Output the [X, Y] coordinate of the center of the cell containing the given text.  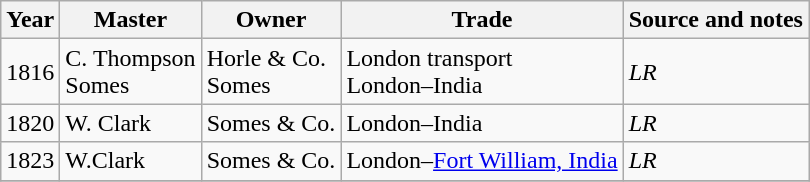
Horle & Co.Somes [271, 72]
London–India [482, 123]
C. ThompsonSomes [130, 72]
Source and notes [716, 20]
W.Clark [130, 161]
London–Fort William, India [482, 161]
Year [30, 20]
1820 [30, 123]
Master [130, 20]
1823 [30, 161]
London transport London–India [482, 72]
W. Clark [130, 123]
Owner [271, 20]
Trade [482, 20]
1816 [30, 72]
